Pinpoint the cell where the given text exists, returning its [X, Y] midpoint coordinate. 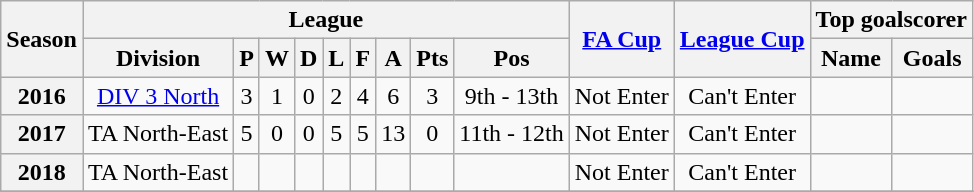
Season [42, 39]
Pts [432, 58]
Division [158, 58]
Pos [512, 58]
2016 [42, 96]
D [308, 58]
FA Cup [622, 39]
P [247, 58]
League Cup [742, 39]
A [394, 58]
Top goalscorer [891, 20]
Name [851, 58]
Goals [932, 58]
2 [336, 96]
League [326, 20]
F [363, 58]
2017 [42, 134]
2018 [42, 172]
11th - 12th [512, 134]
13 [394, 134]
4 [363, 96]
DIV 3 North [158, 96]
6 [394, 96]
L [336, 58]
1 [276, 96]
W [276, 58]
9th - 13th [512, 96]
